Identify which cell holds the provided text, then report its [X, Y] central coordinate. 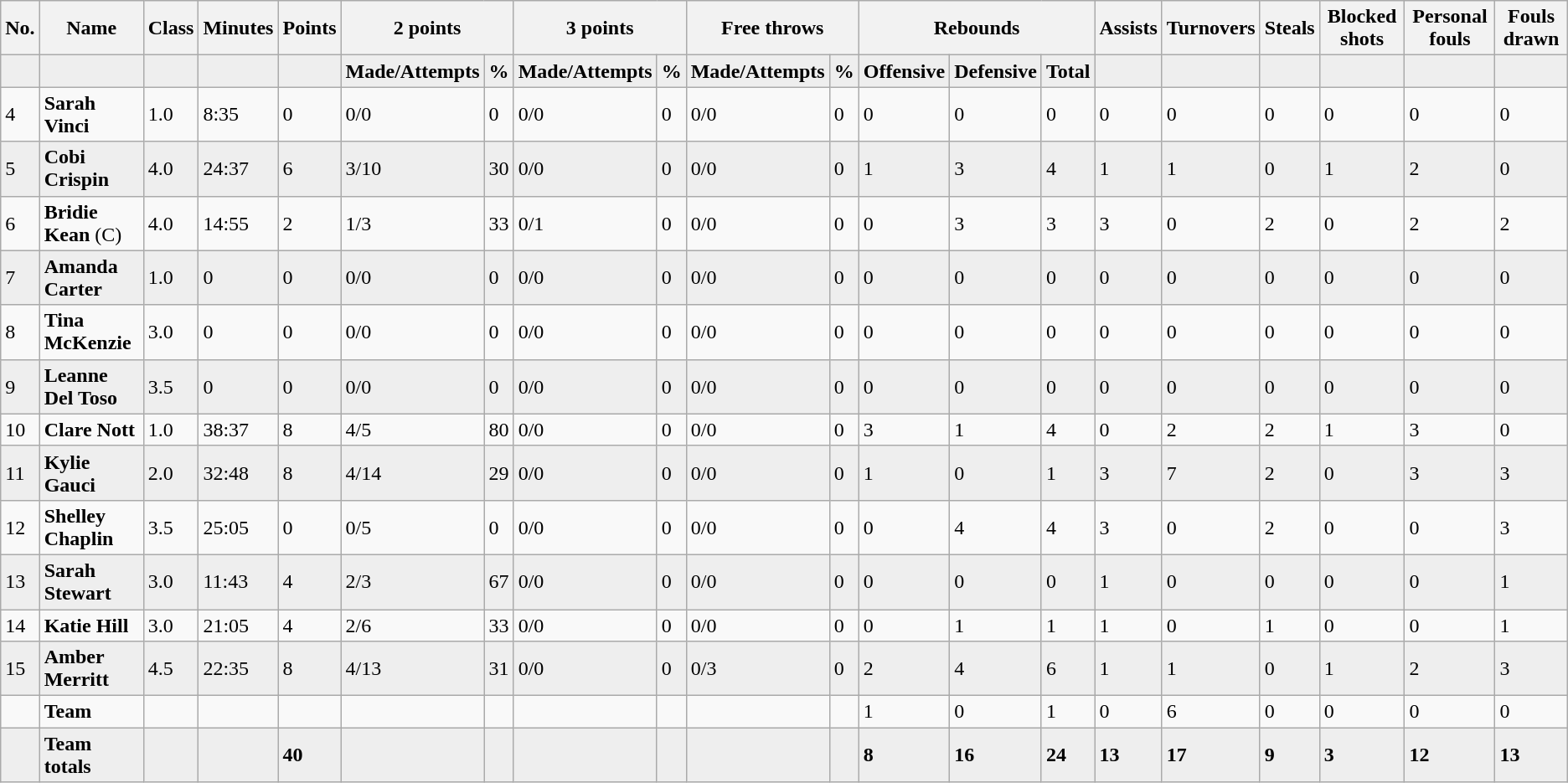
30 [499, 169]
31 [499, 668]
Class [171, 28]
2/6 [412, 626]
0/1 [585, 223]
4/5 [412, 430]
Leanne Del Toso [91, 387]
10 [20, 430]
Amber Merritt [91, 668]
14:55 [238, 223]
11:43 [238, 581]
Name [91, 28]
Team totals [91, 755]
3 points [600, 28]
2.0 [171, 472]
Tina McKenzie [91, 332]
4.5 [171, 668]
Defensive [996, 71]
Fouls drawn [1531, 28]
22:35 [238, 668]
Sarah Vinci [91, 114]
25:05 [238, 528]
Katie Hill [91, 626]
0/5 [412, 528]
14 [20, 626]
5 [20, 169]
Cobi Crispin [91, 169]
17 [1211, 755]
Clare Nott [91, 430]
29 [499, 472]
Bridie Kean (C) [91, 223]
Amanda Carter [91, 278]
Personal fouls [1450, 28]
2 points [427, 28]
21:05 [238, 626]
24 [1068, 755]
4/13 [412, 668]
Shelley Chaplin [91, 528]
Team [91, 712]
Kylie Gauci [91, 472]
38:37 [238, 430]
Sarah Stewart [91, 581]
80 [499, 430]
Offensive [904, 71]
4/14 [412, 472]
Points [310, 28]
24:37 [238, 169]
1/3 [412, 223]
Minutes [238, 28]
Turnovers [1211, 28]
0/3 [757, 668]
11 [20, 472]
8:35 [238, 114]
2/3 [412, 581]
Free throws [772, 28]
Steals [1290, 28]
3/10 [412, 169]
Blocked shots [1362, 28]
Assists [1128, 28]
16 [996, 755]
15 [20, 668]
Rebounds [977, 28]
67 [499, 581]
32:48 [238, 472]
Total [1068, 71]
40 [310, 755]
No. [20, 28]
